Search for the cell housing the specified text and yield its [X, Y] center coordinate. 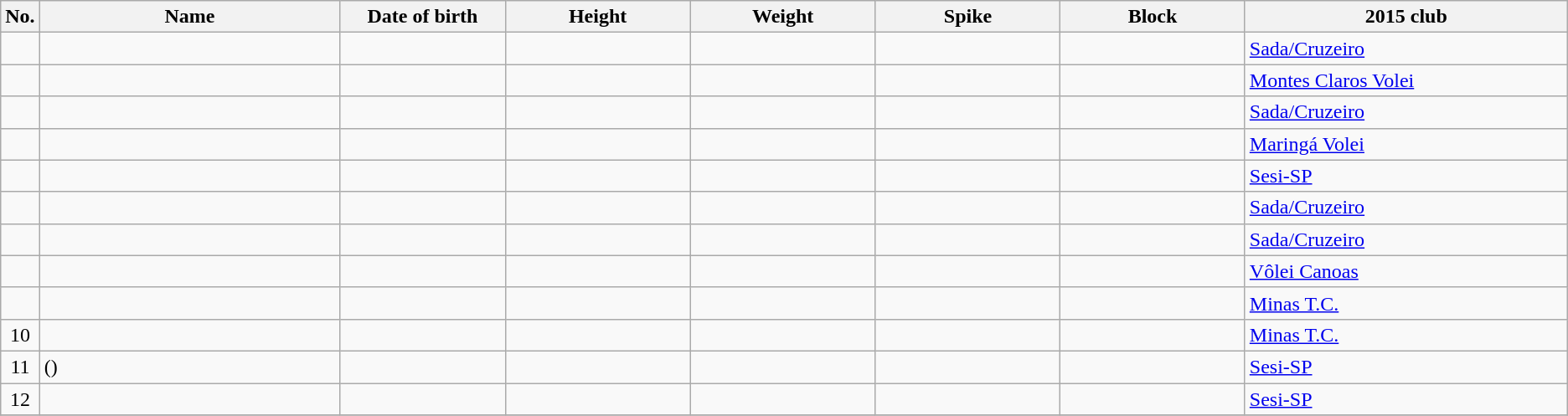
Block [1153, 17]
2015 club [1406, 17]
Vôlei Canoas [1406, 271]
12 [20, 399]
No. [20, 17]
Date of birth [422, 17]
11 [20, 367]
Weight [782, 17]
Spike [967, 17]
10 [20, 335]
Name [189, 17]
() [189, 367]
Maringá Volei [1406, 144]
Montes Claros Volei [1406, 80]
Height [598, 17]
